For the text-containing cell, return its midpoint in (X, Y) coordinate format. 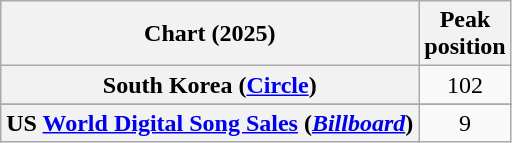
South Korea (Circle) (210, 85)
Peakposition (465, 34)
Chart (2025) (210, 34)
US World Digital Song Sales (Billboard) (210, 123)
9 (465, 123)
102 (465, 85)
